Determine the [x, y] coordinate at the center of the cell enclosing the given text.  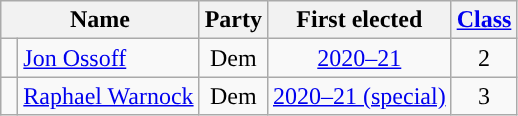
Name [100, 20]
Jon Ossoff [108, 58]
Raphael Warnock [108, 96]
Party [233, 20]
3 [484, 96]
2020–21 [359, 58]
First elected [359, 20]
Class [484, 20]
2020–21 (special) [359, 96]
2 [484, 58]
